Determine the (X, Y) coordinate at the center of the cell enclosing the given text.  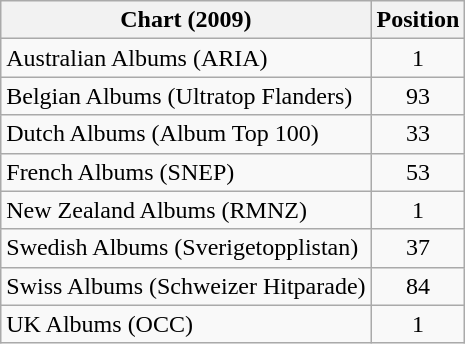
Belgian Albums (Ultratop Flanders) (186, 96)
37 (418, 248)
53 (418, 172)
33 (418, 134)
Chart (2009) (186, 20)
Position (418, 20)
84 (418, 286)
UK Albums (OCC) (186, 324)
Dutch Albums (Album Top 100) (186, 134)
New Zealand Albums (RMNZ) (186, 210)
Australian Albums (ARIA) (186, 58)
Swedish Albums (Sverigetopplistan) (186, 248)
French Albums (SNEP) (186, 172)
Swiss Albums (Schweizer Hitparade) (186, 286)
93 (418, 96)
